Find where the given text appears and provide that cell's center as [X, Y] coordinate. 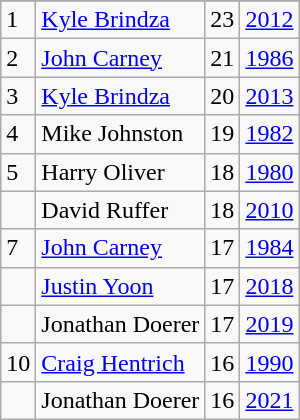
1984 [270, 248]
David Ruffer [120, 210]
1 [18, 20]
1990 [270, 362]
3 [18, 96]
4 [18, 134]
Craig Hentrich [120, 362]
2019 [270, 324]
2012 [270, 20]
10 [18, 362]
20 [222, 96]
Justin Yoon [120, 286]
7 [18, 248]
2 [18, 58]
21 [222, 58]
2018 [270, 286]
23 [222, 20]
1982 [270, 134]
1980 [270, 172]
5 [18, 172]
19 [222, 134]
Harry Oliver [120, 172]
Mike Johnston [120, 134]
1986 [270, 58]
2010 [270, 210]
2013 [270, 96]
2021 [270, 400]
